Provide the (x, y) coordinate of the cell's center where the given text is located.  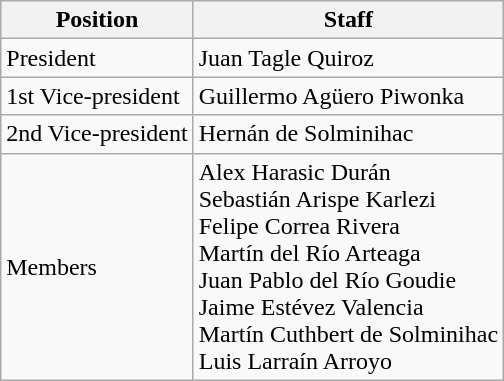
Members (97, 266)
Juan Tagle Quiroz (348, 58)
Hernán de Solminihac (348, 134)
2nd Vice-president (97, 134)
President (97, 58)
Staff (348, 20)
Guillermo Agüero Piwonka (348, 96)
Position (97, 20)
1st Vice-president (97, 96)
